Capture the cell that displays the provided text and extract its (X, Y) central coordinate. 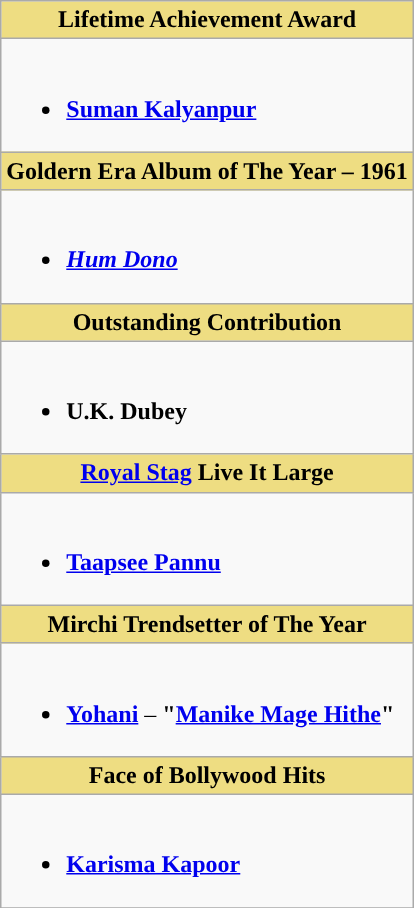
Mirchi Trendsetter of The Year (208, 624)
Royal Stag Live It Large (208, 473)
Hum Dono (208, 246)
Outstanding Contribution (208, 322)
Goldern Era Album of The Year – 1961 (208, 171)
Taapsee Pannu (208, 548)
Suman Kalyanpur (208, 96)
Karisma Kapoor (208, 850)
U.K. Dubey (208, 398)
Face of Bollywood Hits (208, 775)
Lifetime Achievement Award (208, 20)
Yohani – "Manike Mage Hithe" (208, 700)
